Detect which cell encompasses the target text, then output its [x, y] center coordinate. 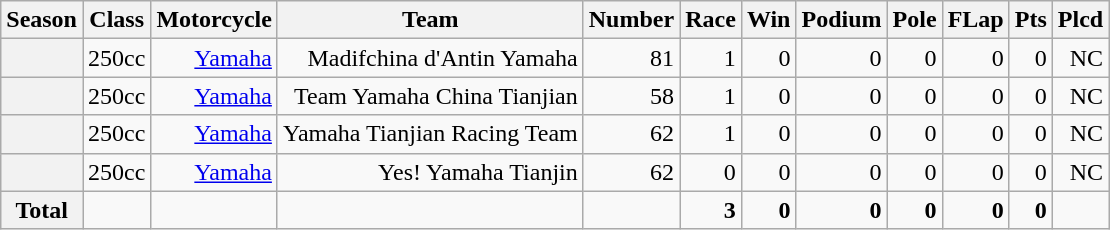
81 [631, 58]
Win [768, 20]
Season [42, 20]
Plcd [1080, 20]
Madifchina d'Antin Yamaha [430, 58]
Pole [914, 20]
Yamaha Tianjian Racing Team [430, 134]
Team [430, 20]
Class [116, 20]
Yes! Yamaha Tianjin [430, 172]
FLap [976, 20]
Total [42, 210]
Motorcycle [214, 20]
Team Yamaha China Tianjian [430, 96]
Race [711, 20]
58 [631, 96]
Pts [1030, 20]
3 [711, 210]
Number [631, 20]
Podium [842, 20]
